Pinpoint the cell where the given text exists, returning its (X, Y) midpoint coordinate. 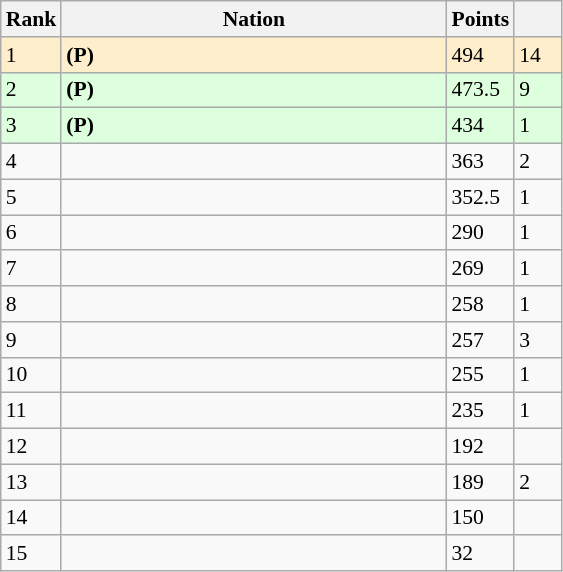
255 (480, 375)
257 (480, 340)
12 (32, 447)
15 (32, 554)
8 (32, 304)
269 (480, 269)
192 (480, 447)
11 (32, 411)
189 (480, 482)
Nation (254, 19)
Rank (32, 19)
4 (32, 162)
7 (32, 269)
6 (32, 233)
434 (480, 126)
473.5 (480, 90)
235 (480, 411)
352.5 (480, 197)
Points (480, 19)
150 (480, 518)
258 (480, 304)
5 (32, 197)
494 (480, 55)
10 (32, 375)
363 (480, 162)
290 (480, 233)
32 (480, 554)
13 (32, 482)
